Find where the given text appears and provide that cell's center as (x, y) coordinate. 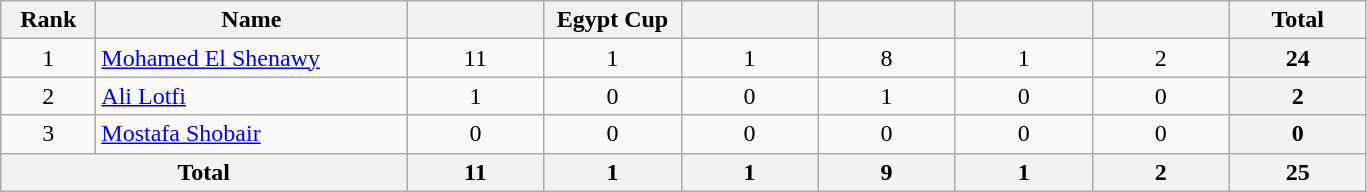
25 (1298, 172)
Egypt Cup (612, 20)
Ali Lotfi (252, 96)
8 (886, 58)
9 (886, 172)
Rank (48, 20)
Name (252, 20)
24 (1298, 58)
Mostafa Shobair (252, 134)
Mohamed El Shenawy (252, 58)
3 (48, 134)
